From the cell containing the given text, extract its center point as [x, y] coordinate. 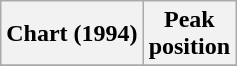
Peakposition [189, 34]
Chart (1994) [72, 34]
